Identify which cell holds the provided text, then report its [x, y] central coordinate. 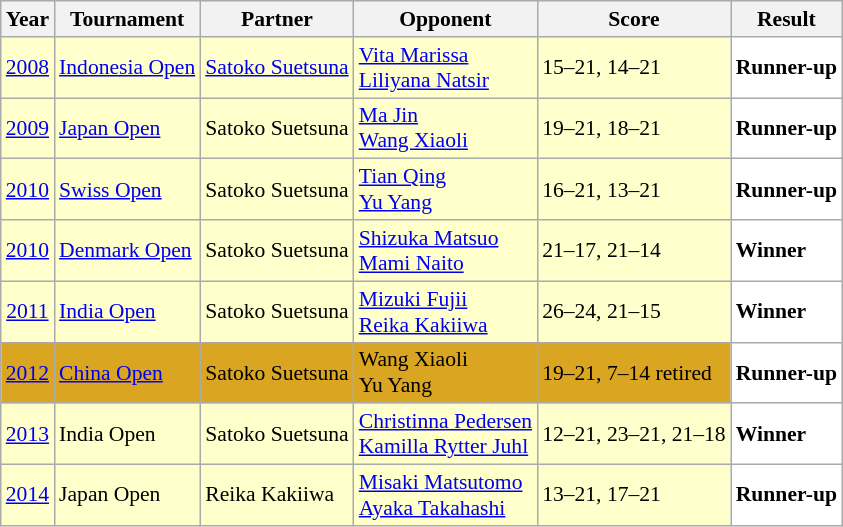
China Open [127, 372]
12–21, 23–21, 21–18 [634, 434]
Year [28, 19]
Indonesia Open [127, 68]
Vita Marissa Liliyana Natsir [446, 68]
Result [786, 19]
16–21, 13–21 [634, 190]
Shizuka Matsuo Mami Naito [446, 250]
2014 [28, 496]
Christinna Pedersen Kamilla Rytter Juhl [446, 434]
Wang Xiaoli Yu Yang [446, 372]
Swiss Open [127, 190]
21–17, 21–14 [634, 250]
2011 [28, 312]
Denmark Open [127, 250]
Partner [276, 19]
2008 [28, 68]
Tian Qing Yu Yang [446, 190]
Ma Jin Wang Xiaoli [446, 128]
26–24, 21–15 [634, 312]
15–21, 14–21 [634, 68]
2009 [28, 128]
Reika Kakiiwa [276, 496]
2013 [28, 434]
Mizuki Fujii Reika Kakiiwa [446, 312]
19–21, 18–21 [634, 128]
Tournament [127, 19]
2012 [28, 372]
19–21, 7–14 retired [634, 372]
Score [634, 19]
Opponent [446, 19]
Misaki Matsutomo Ayaka Takahashi [446, 496]
13–21, 17–21 [634, 496]
